Determine the (X, Y) coordinate at the center of the cell enclosing the given text.  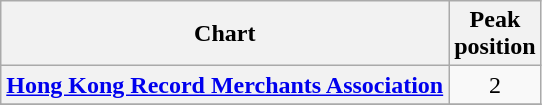
Chart (225, 34)
Hong Kong Record Merchants Association (225, 85)
Peakposition (495, 34)
2 (495, 85)
